Provide the (X, Y) coordinate of the cell's center where the given text is located.  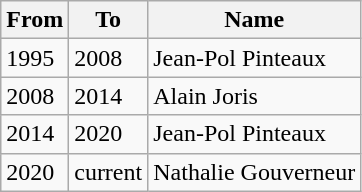
From (35, 20)
Alain Joris (254, 96)
To (108, 20)
Name (254, 20)
Nathalie Gouverneur (254, 172)
1995 (35, 58)
current (108, 172)
